Provide the (x, y) coordinate of the cell's center where the given text is located.  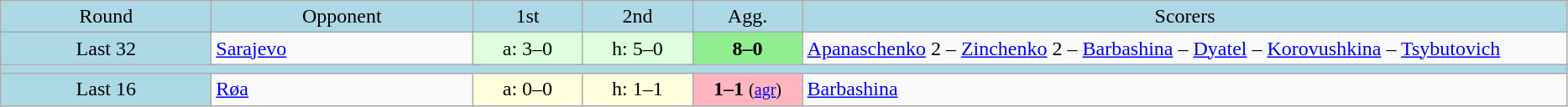
h: 5–0 (638, 48)
1st (527, 17)
Last 32 (106, 48)
8–0 (747, 48)
Sarajevo (342, 48)
1–1 (agr) (747, 89)
Last 16 (106, 89)
2nd (638, 17)
h: 1–1 (638, 89)
a: 0–0 (527, 89)
Røa (342, 89)
Apanaschenko 2 – Zinchenko 2 – Barbashina – Dyatel – Korovushkina – Tsybutovich (1185, 48)
a: 3–0 (527, 48)
Agg. (747, 17)
Round (106, 17)
Scorers (1185, 17)
Opponent (342, 17)
Barbashina (1185, 89)
